Extract the [x, y] coordinate from the center of the cell holding the provided text.  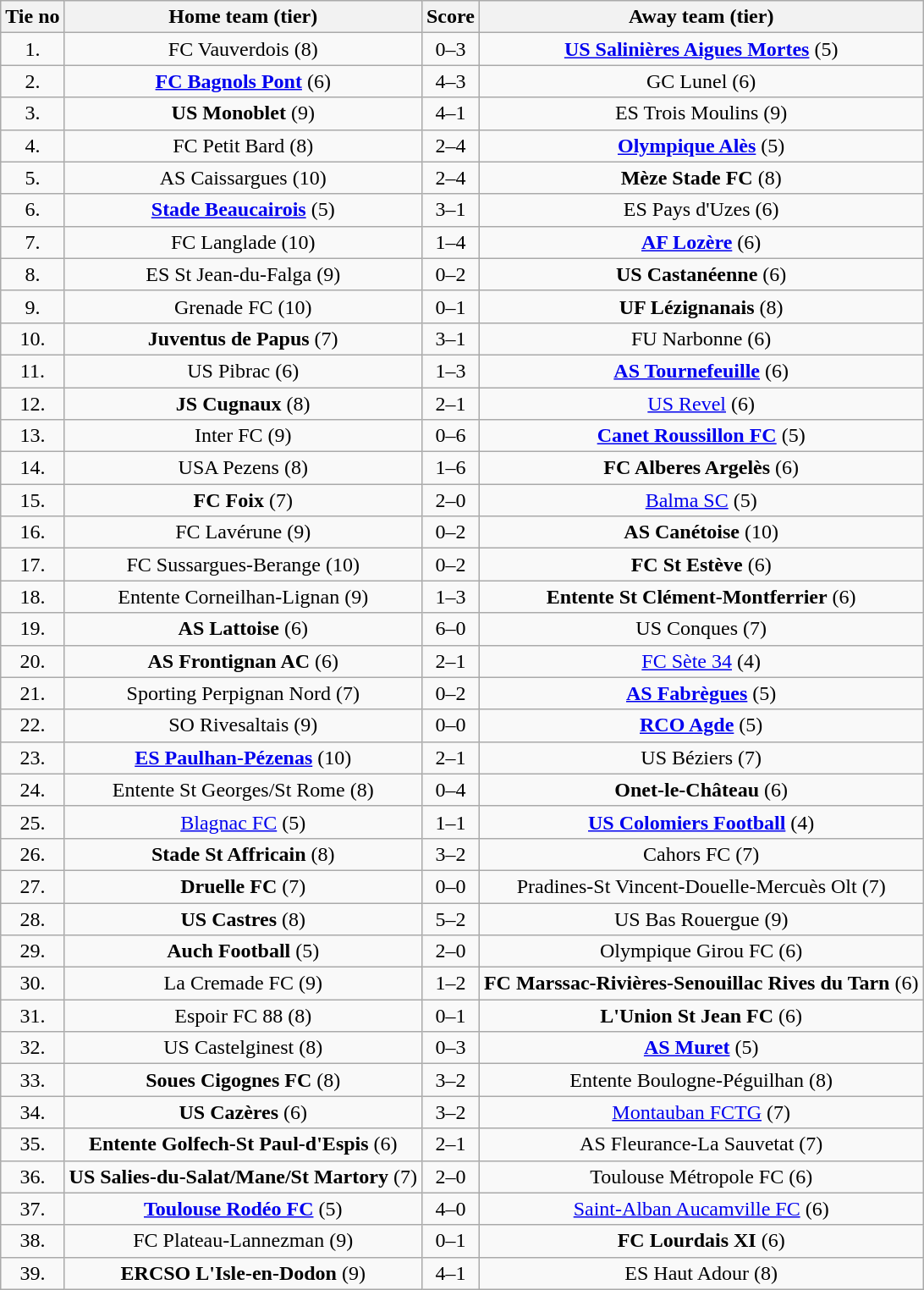
26. [32, 854]
UF Lézignanais (8) [701, 306]
9. [32, 306]
US Conques (7) [701, 629]
AS Fabrègues (5) [701, 693]
1–1 [450, 822]
FC Plateau-Lannezman (9) [243, 1241]
1–6 [450, 468]
6. [32, 210]
31. [32, 1016]
14. [32, 468]
US Castres (8) [243, 918]
24. [32, 790]
US Salies-du-Salat/Mane/St Martory (7) [243, 1177]
Inter FC (9) [243, 436]
Pradines-St Vincent-Douelle-Mercuès Olt (7) [701, 886]
Entente St Clément-Montferrier (6) [701, 597]
2. [32, 81]
Tie no [32, 17]
23. [32, 758]
Entente St Georges/St Rome (8) [243, 790]
21. [32, 693]
AS Lattoise (6) [243, 629]
18. [32, 597]
16. [32, 532]
Cahors FC (7) [701, 854]
Entente Corneilhan-Lignan (9) [243, 597]
6–0 [450, 629]
FC Lavérune (9) [243, 532]
Druelle FC (7) [243, 886]
37. [32, 1209]
AS Caissargues (10) [243, 178]
US Colomiers Football (4) [701, 822]
12. [32, 404]
FC St Estève (6) [701, 565]
Entente Boulogne-Péguilhan (8) [701, 1080]
15. [32, 500]
Auch Football (5) [243, 951]
JS Cugnaux (8) [243, 404]
ES St Jean-du-Falga (9) [243, 274]
La Cremade FC (9) [243, 984]
AS Tournefeuille (6) [701, 371]
Stade St Affricain (8) [243, 854]
Espoir FC 88 (8) [243, 1016]
33. [32, 1080]
RCO Agde (5) [701, 725]
30. [32, 984]
5. [32, 178]
FC Sussargues-Berange (10) [243, 565]
AS Fleurance-La Sauvetat (7) [701, 1144]
3. [32, 113]
USA Pezens (8) [243, 468]
SO Rivesaltais (9) [243, 725]
ES Pays d'Uzes (6) [701, 210]
Mèze Stade FC (8) [701, 178]
4. [32, 146]
AS Canétoise (10) [701, 532]
Olympique Alès (5) [701, 146]
AS Frontignan AC (6) [243, 661]
Saint-Alban Aucamville FC (6) [701, 1209]
39. [32, 1273]
ES Paulhan-Pézenas (10) [243, 758]
27. [32, 886]
FC Petit Bard (8) [243, 146]
Stade Beaucairois (5) [243, 210]
Entente Golfech-St Paul-d'Espis (6) [243, 1144]
22. [32, 725]
Montauban FCTG (7) [701, 1112]
FC Alberes Argelès (6) [701, 468]
US Pibrac (6) [243, 371]
Score [450, 17]
17. [32, 565]
ES Trois Moulins (9) [701, 113]
4–3 [450, 81]
AF Lozère (6) [701, 242]
35. [32, 1144]
Canet Roussillon FC (5) [701, 436]
5–2 [450, 918]
US Béziers (7) [701, 758]
US Castelginest (8) [243, 1048]
GC Lunel (6) [701, 81]
Toulouse Métropole FC (6) [701, 1177]
7. [32, 242]
US Revel (6) [701, 404]
29. [32, 951]
ES Haut Adour (8) [701, 1273]
FC Lourdais XI (6) [701, 1241]
28. [32, 918]
FC Sète 34 (4) [701, 661]
Balma SC (5) [701, 500]
Grenade FC (10) [243, 306]
AS Muret (5) [701, 1048]
20. [32, 661]
Away team (tier) [701, 17]
10. [32, 339]
Juventus de Papus (7) [243, 339]
US Bas Rouergue (9) [701, 918]
ERCSO L'Isle-en-Dodon (9) [243, 1273]
19. [32, 629]
FC Langlade (10) [243, 242]
Blagnac FC (5) [243, 822]
25. [32, 822]
Home team (tier) [243, 17]
FC Bagnols Pont (6) [243, 81]
8. [32, 274]
FU Narbonne (6) [701, 339]
38. [32, 1241]
11. [32, 371]
L'Union St Jean FC (6) [701, 1016]
US Cazères (6) [243, 1112]
1–2 [450, 984]
1–4 [450, 242]
FC Vauverdois (8) [243, 49]
13. [32, 436]
US Monoblet (9) [243, 113]
4–0 [450, 1209]
1. [32, 49]
34. [32, 1112]
32. [32, 1048]
US Salinières Aigues Mortes (5) [701, 49]
0–4 [450, 790]
FC Foix (7) [243, 500]
FC Marssac-Rivières-Senouillac Rives du Tarn (6) [701, 984]
0–6 [450, 436]
Sporting Perpignan Nord (7) [243, 693]
Onet-le-Château (6) [701, 790]
36. [32, 1177]
Olympique Girou FC (6) [701, 951]
Toulouse Rodéo FC (5) [243, 1209]
US Castanéenne (6) [701, 274]
Soues Cigognes FC (8) [243, 1080]
